Provide the (x, y) coordinate of the cell's center where the given text is located.  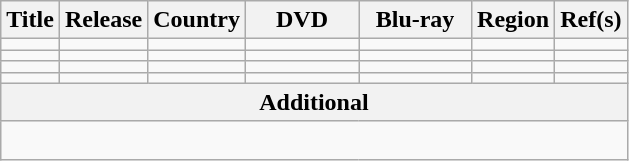
Release (103, 20)
Region (514, 20)
Ref(s) (591, 20)
DVD (302, 20)
Additional (314, 102)
Title (30, 20)
Country (197, 20)
Blu-ray (416, 20)
